Scan for the cell matching the given text and deliver its [x, y] coordinate at center. 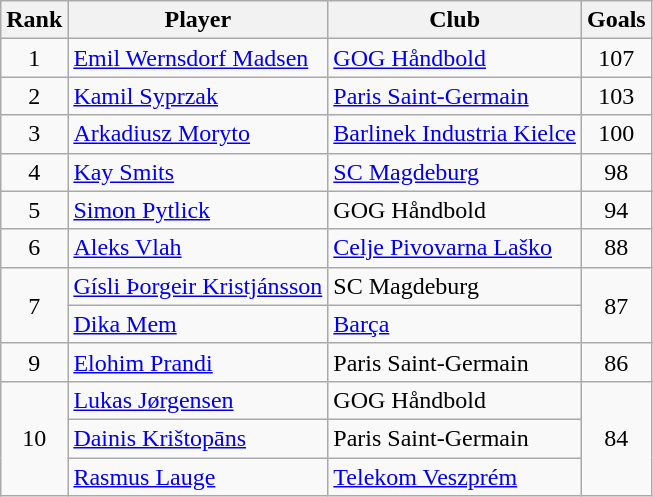
5 [34, 210]
Dika Mem [198, 324]
86 [616, 362]
Rasmus Lauge [198, 477]
1 [34, 58]
Celje Pivovarna Laško [455, 248]
7 [34, 305]
100 [616, 134]
2 [34, 96]
Telekom Veszprém [455, 477]
Dainis Krištopāns [198, 438]
Lukas Jørgensen [198, 400]
Gísli Þorgeir Kristjánsson [198, 286]
Kamil Syprzak [198, 96]
Aleks Vlah [198, 248]
Emil Wernsdorf Madsen [198, 58]
Arkadiusz Moryto [198, 134]
Barlinek Industria Kielce [455, 134]
6 [34, 248]
103 [616, 96]
88 [616, 248]
Kay Smits [198, 172]
98 [616, 172]
Player [198, 20]
107 [616, 58]
94 [616, 210]
Club [455, 20]
Elohim Prandi [198, 362]
4 [34, 172]
84 [616, 438]
Goals [616, 20]
Barça [455, 324]
10 [34, 438]
Simon Pytlick [198, 210]
9 [34, 362]
87 [616, 305]
3 [34, 134]
Rank [34, 20]
